Extract the [x, y] coordinate from the center of the cell holding the provided text.  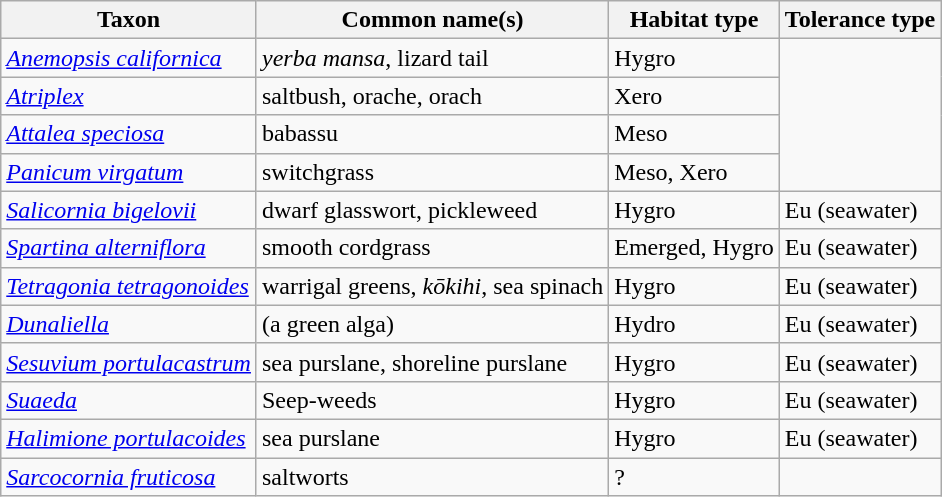
Sarcocornia fruticosa [129, 477]
saltbush, orache, orach [432, 96]
Anemopsis californica [129, 58]
yerba mansa, lizard tail [432, 58]
Xero [694, 96]
dwarf glasswort, pickleweed [432, 210]
Tolerance type [860, 20]
? [694, 477]
Meso, Xero [694, 172]
Seep-weeds [432, 400]
Atriplex [129, 96]
Tetragonia tetragonoides [129, 286]
Emerged, Hygro [694, 248]
Spartina alterniflora [129, 248]
Common name(s) [432, 20]
sea purslane, shoreline purslane [432, 362]
sea purslane [432, 438]
Hydro [694, 324]
babassu [432, 134]
Salicornia bigelovii [129, 210]
Halimione portulacoides [129, 438]
Panicum virgatum [129, 172]
Habitat type [694, 20]
Sesuvium portulacastrum [129, 362]
Taxon [129, 20]
warrigal greens, kōkihi, sea spinach [432, 286]
Dunaliella [129, 324]
Meso [694, 134]
saltworts [432, 477]
Suaeda [129, 400]
smooth cordgrass [432, 248]
switchgrass [432, 172]
(a green alga) [432, 324]
Attalea speciosa [129, 134]
